Identify which cell holds the provided text, then report its (x, y) central coordinate. 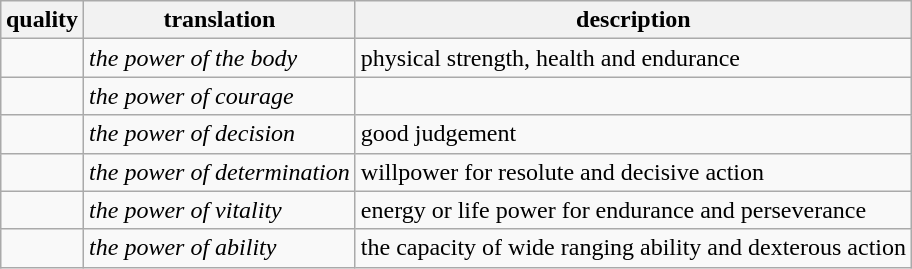
energy or life power for endurance and perseverance (633, 210)
the power of the body (220, 58)
the capacity of wide ranging ability and dexterous action (633, 248)
good judgement (633, 134)
willpower for resolute and decisive action (633, 172)
the power of determination (220, 172)
physical strength, health and endurance (633, 58)
the power of vitality (220, 210)
translation (220, 20)
the power of ability (220, 248)
quality (42, 20)
the power of decision (220, 134)
description (633, 20)
the power of courage (220, 96)
